Find where the given text appears and provide that cell's center as [x, y] coordinate. 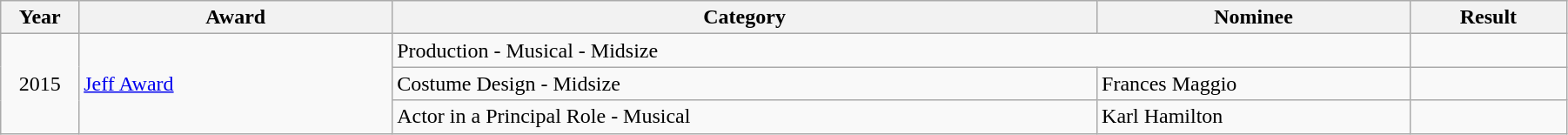
Actor in a Principal Role - Musical [745, 117]
Year [40, 17]
Jeff Award [236, 84]
2015 [40, 84]
Nominee [1254, 17]
Award [236, 17]
Production - Musical - Midsize [901, 51]
Karl Hamilton [1254, 117]
Costume Design - Midsize [745, 84]
Category [745, 17]
Result [1488, 17]
Frances Maggio [1254, 84]
